From the cell containing the given text, extract its center point as [X, Y] coordinate. 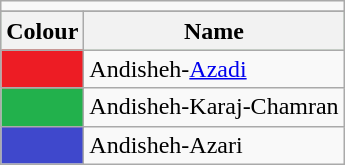
Name [214, 31]
Andisheh-Karaj-Chamran [214, 107]
Colour [42, 31]
Andisheh-Azari [214, 145]
Andisheh-Azadi [214, 69]
